For the text-containing cell, return its midpoint in (X, Y) coordinate format. 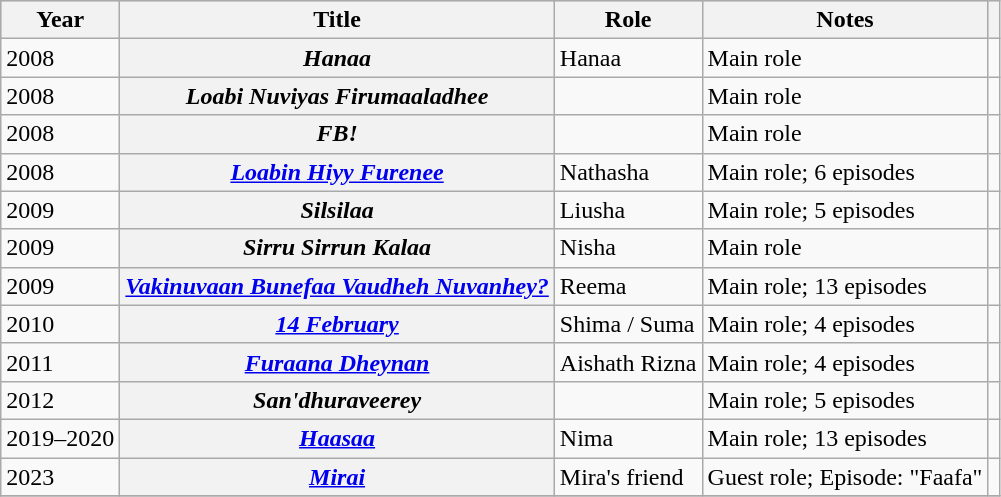
Nathasha (628, 172)
Reema (628, 286)
Notes (845, 20)
Vakinuvaan Bunefaa Vaudheh Nuvanhey? (338, 286)
Furaana Dheynan (338, 362)
FB! (338, 134)
2019–2020 (60, 438)
Loabin Hiyy Furenee (338, 172)
2023 (60, 477)
Role (628, 20)
Loabi Nuviyas Firumaaladhee (338, 96)
2011 (60, 362)
Nisha (628, 248)
Year (60, 20)
14 February (338, 324)
Title (338, 20)
Guest role; Episode: "Faafa" (845, 477)
Main role; 6 episodes (845, 172)
Silsilaa (338, 210)
Mira's friend (628, 477)
Sirru Sirrun Kalaa (338, 248)
2010 (60, 324)
Haasaa (338, 438)
Aishath Rizna (628, 362)
Shima / Suma (628, 324)
Liusha (628, 210)
2012 (60, 400)
Mirai (338, 477)
Nima (628, 438)
San'dhuraveerey (338, 400)
